Capture the cell that displays the provided text and extract its (X, Y) central coordinate. 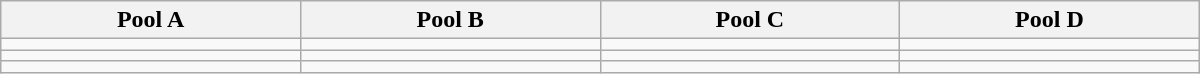
Pool A (151, 20)
Pool B (450, 20)
Pool C (750, 20)
Pool D (1050, 20)
